Identify which cell holds the provided text, then report its (x, y) central coordinate. 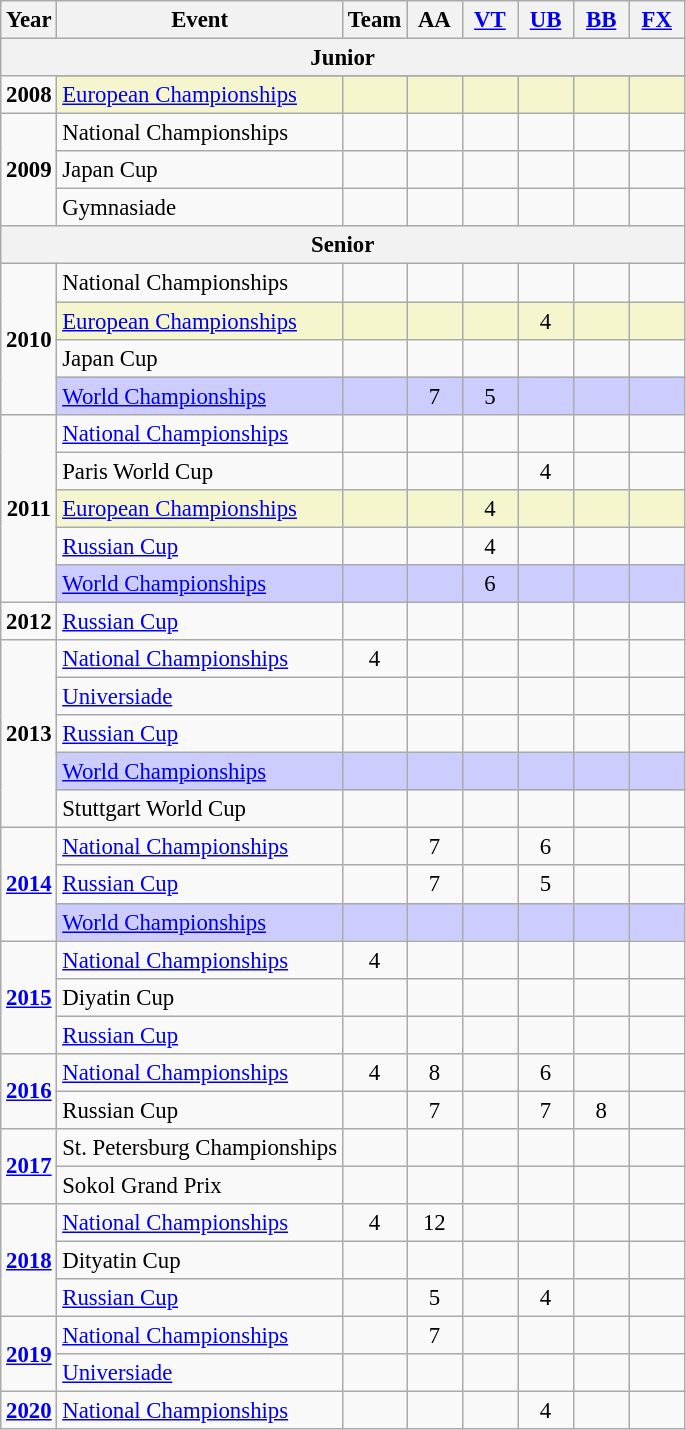
Team (374, 20)
St. Petersburg Championships (200, 1148)
2009 (29, 170)
2008 (29, 95)
Dityatin Cup (200, 1261)
Paris World Cup (200, 471)
2020 (29, 1411)
Diyatin Cup (200, 997)
2015 (29, 998)
BB (601, 20)
Sokol Grand Prix (200, 1185)
Junior (343, 58)
Senior (343, 245)
FX (657, 20)
2012 (29, 621)
Event (200, 20)
12 (435, 1223)
2013 (29, 734)
2014 (29, 884)
2017 (29, 1166)
VT (490, 20)
Year (29, 20)
Gymnasiade (200, 208)
2016 (29, 1092)
2019 (29, 1354)
AA (435, 20)
2018 (29, 1260)
2010 (29, 339)
2011 (29, 508)
Stuttgart World Cup (200, 809)
UB (546, 20)
